Search for the cell housing the specified text and yield its [X, Y] center coordinate. 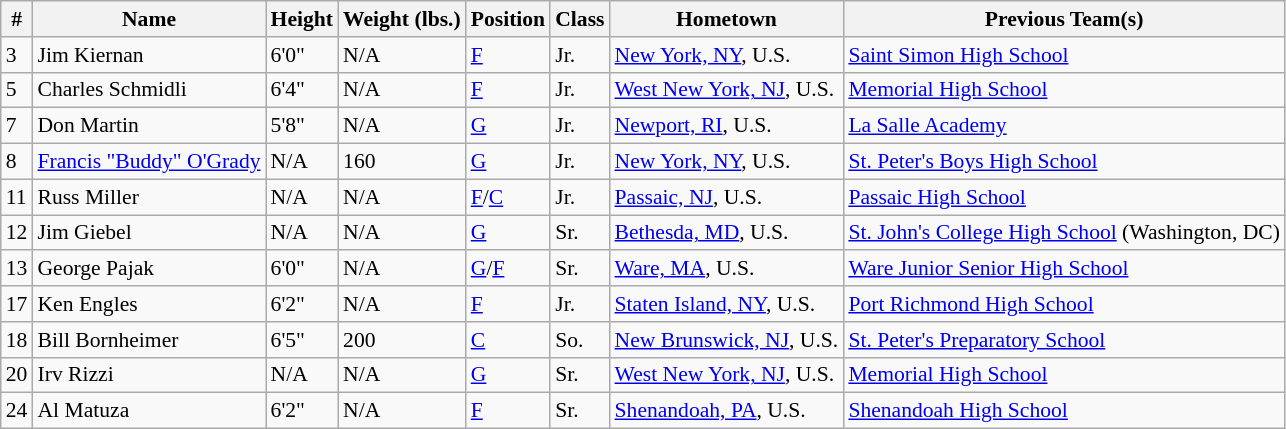
Charles Schmidli [148, 90]
Port Richmond High School [1064, 304]
6'4" [302, 90]
Passaic High School [1064, 197]
St. John's College High School (Washington, DC) [1064, 233]
Passaic, NJ, U.S. [727, 197]
Jim Giebel [148, 233]
Hometown [727, 19]
La Salle Academy [1064, 126]
Staten Island, NY, U.S. [727, 304]
5'8" [302, 126]
Bethesda, MD, U.S. [727, 233]
200 [402, 340]
# [17, 19]
Francis "Buddy" O'Grady [148, 162]
Shenandoah, PA, U.S. [727, 411]
Weight (lbs.) [402, 19]
George Pajak [148, 269]
Shenandoah High School [1064, 411]
Al Matuza [148, 411]
11 [17, 197]
New Brunswick, NJ, U.S. [727, 340]
St. Peter's Boys High School [1064, 162]
Name [148, 19]
Class [580, 19]
160 [402, 162]
Newport, RI, U.S. [727, 126]
Russ Miller [148, 197]
St. Peter's Preparatory School [1064, 340]
C [508, 340]
13 [17, 269]
Previous Team(s) [1064, 19]
3 [17, 55]
G/F [508, 269]
5 [17, 90]
Jim Kiernan [148, 55]
6'5" [302, 340]
Bill Bornheimer [148, 340]
Position [508, 19]
Saint Simon High School [1064, 55]
8 [17, 162]
Ware Junior Senior High School [1064, 269]
20 [17, 375]
18 [17, 340]
12 [17, 233]
Irv Rizzi [148, 375]
17 [17, 304]
24 [17, 411]
F/C [508, 197]
Don Martin [148, 126]
So. [580, 340]
7 [17, 126]
Height [302, 19]
Ken Engles [148, 304]
Ware, MA, U.S. [727, 269]
